Scan for the cell matching the given text and deliver its (x, y) coordinate at center. 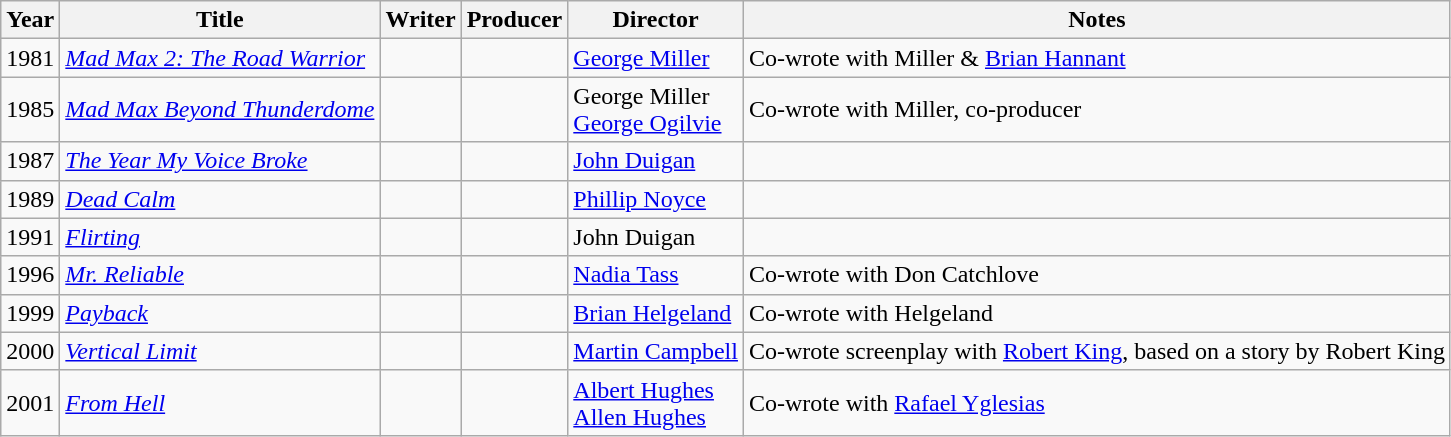
Phillip Noyce (656, 199)
Title (220, 20)
Co-wrote with Miller & Brian Hannant (1096, 58)
1987 (30, 161)
Mad Max 2: The Road Warrior (220, 58)
Co-wrote with Don Catchlove (1096, 275)
Vertical Limit (220, 351)
George Miller (656, 58)
1999 (30, 313)
1989 (30, 199)
Brian Helgeland (656, 313)
Mr. Reliable (220, 275)
From Hell (220, 402)
Dead Calm (220, 199)
Martin Campbell (656, 351)
George MillerGeorge Ogilvie (656, 110)
1985 (30, 110)
Flirting (220, 237)
Mad Max Beyond Thunderdome (220, 110)
Co-wrote with Miller, co-producer (1096, 110)
The Year My Voice Broke (220, 161)
2000 (30, 351)
Payback (220, 313)
Producer (514, 20)
1996 (30, 275)
Writer (420, 20)
Director (656, 20)
1991 (30, 237)
Year (30, 20)
Nadia Tass (656, 275)
Notes (1096, 20)
1981 (30, 58)
Co-wrote with Rafael Yglesias (1096, 402)
Co-wrote with Helgeland (1096, 313)
Co-wrote screenplay with Robert King, based on a story by Robert King (1096, 351)
2001 (30, 402)
Albert HughesAllen Hughes (656, 402)
